Detect which cell encompasses the target text, then output its [X, Y] center coordinate. 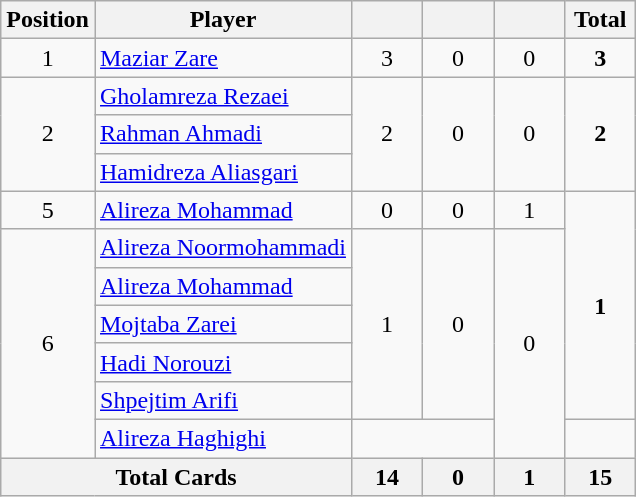
Hamidreza Aliasgari [222, 172]
14 [386, 477]
15 [600, 477]
5 [48, 210]
Total [600, 20]
Player [222, 20]
Alireza Haghighi [222, 438]
Total Cards [176, 477]
Rahman Ahmadi [222, 134]
Position [48, 20]
Hadi Norouzi [222, 362]
Gholamreza Rezaei [222, 96]
6 [48, 343]
Shpejtim Arifi [222, 400]
Maziar Zare [222, 58]
Mojtaba Zarei [222, 324]
Alireza Noormohammadi [222, 248]
